Locate the cell with the specified text and output its [x, y] center coordinate. 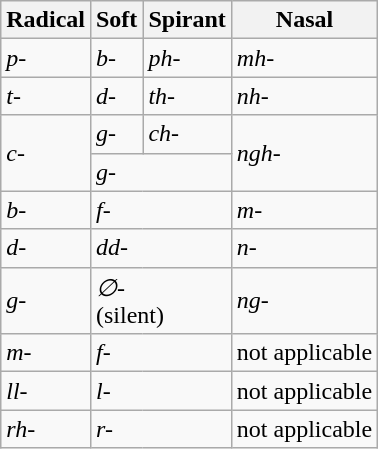
rh- [46, 429]
th- [187, 96]
n- [304, 248]
r- [160, 429]
ng- [304, 300]
p- [46, 58]
c- [46, 153]
mh- [304, 58]
Nasal [304, 20]
∅-(silent) [160, 300]
ph- [187, 58]
ngh- [304, 153]
t- [46, 96]
ll- [46, 391]
nh- [304, 96]
l- [160, 391]
Radical [46, 20]
Soft [116, 20]
Spirant [187, 20]
ch- [187, 134]
dd- [160, 248]
